From the cell containing the given text, extract its center point as [X, Y] coordinate. 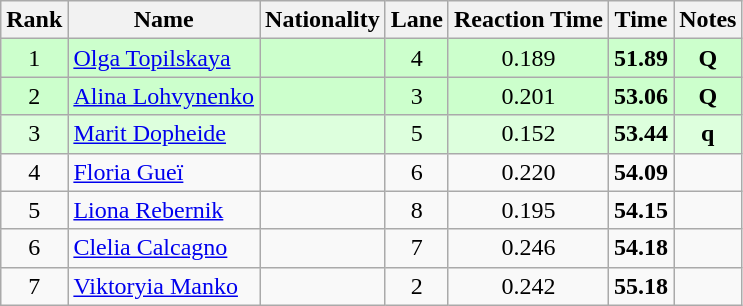
Floria Gueï [164, 172]
0.152 [528, 134]
Clelia Calcagno [164, 248]
54.18 [642, 248]
54.09 [642, 172]
Reaction Time [528, 20]
54.15 [642, 210]
Nationality [323, 20]
Notes [708, 20]
0.246 [528, 248]
Lane [416, 20]
Name [164, 20]
55.18 [642, 286]
53.06 [642, 96]
Liona Rebernik [164, 210]
53.44 [642, 134]
0.201 [528, 96]
0.220 [528, 172]
Rank [34, 20]
q [708, 134]
0.195 [528, 210]
Marit Dopheide [164, 134]
Alina Lohvynenko [164, 96]
1 [34, 58]
0.242 [528, 286]
8 [416, 210]
Viktoryia Manko [164, 286]
0.189 [528, 58]
Olga Topilskaya [164, 58]
Time [642, 20]
51.89 [642, 58]
